Output the [x, y] coordinate of the center of the cell containing the given text.  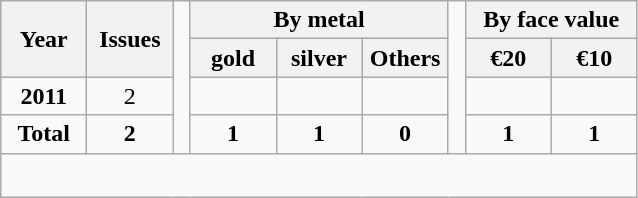
gold [233, 58]
Year [44, 39]
Others [405, 58]
Total [44, 134]
Issues [130, 39]
€10 [594, 58]
0 [405, 134]
By metal [319, 20]
By face value [551, 20]
2011 [44, 96]
€20 [508, 58]
silver [319, 58]
